Search for the cell housing the specified text and yield its (x, y) center coordinate. 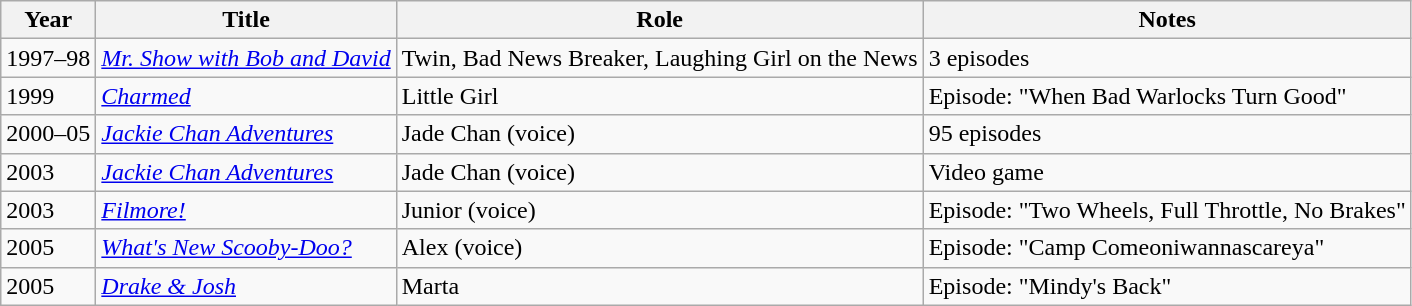
2000–05 (48, 134)
Little Girl (660, 96)
What's New Scooby-Doo? (246, 248)
Role (660, 20)
Episode: "When Bad Warlocks Turn Good" (1167, 96)
Title (246, 20)
Episode: "Mindy's Back" (1167, 286)
Drake & Josh (246, 286)
Filmore! (246, 210)
3 episodes (1167, 58)
Alex (voice) (660, 248)
Year (48, 20)
Twin, Bad News Breaker, Laughing Girl on the News (660, 58)
Marta (660, 286)
1999 (48, 96)
Episode: "Two Wheels, Full Throttle, No Brakes" (1167, 210)
Video game (1167, 172)
95 episodes (1167, 134)
Junior (voice) (660, 210)
Notes (1167, 20)
1997–98 (48, 58)
Mr. Show with Bob and David (246, 58)
Episode: "Camp Comeoniwannascareya" (1167, 248)
Charmed (246, 96)
